Pinpoint the cell where the given text exists, returning its (X, Y) midpoint coordinate. 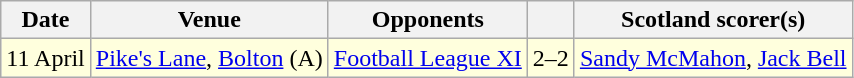
2–2 (550, 58)
Sandy McMahon, Jack Bell (713, 58)
Opponents (428, 20)
Pike's Lane, Bolton (A) (209, 58)
11 April (46, 58)
Scotland scorer(s) (713, 20)
Date (46, 20)
Venue (209, 20)
Football League XI (428, 58)
